Scan for the cell matching the given text and deliver its (X, Y) coordinate at center. 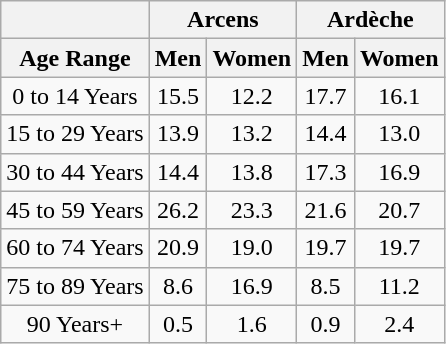
0.9 (326, 324)
13.8 (252, 172)
17.3 (326, 172)
19.0 (252, 248)
13.9 (178, 134)
13.0 (399, 134)
15 to 29 Years (75, 134)
90 Years+ (75, 324)
0.5 (178, 324)
75 to 89 Years (75, 286)
45 to 59 Years (75, 210)
60 to 74 Years (75, 248)
26.2 (178, 210)
Ardèche (370, 20)
23.3 (252, 210)
30 to 44 Years (75, 172)
20.7 (399, 210)
1.6 (252, 324)
13.2 (252, 134)
16.1 (399, 96)
Age Range (75, 58)
17.7 (326, 96)
11.2 (399, 286)
Arcens (222, 20)
12.2 (252, 96)
8.6 (178, 286)
21.6 (326, 210)
15.5 (178, 96)
8.5 (326, 286)
20.9 (178, 248)
0 to 14 Years (75, 96)
2.4 (399, 324)
